Scan for the cell matching the given text and deliver its [x, y] coordinate at center. 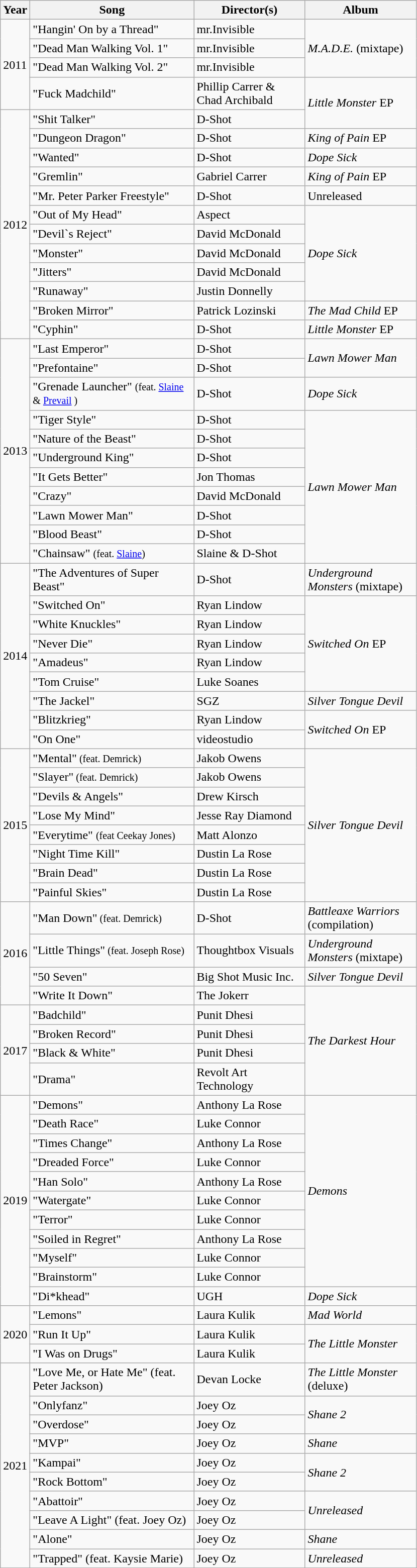
Jon Thomas [249, 477]
"Blood Beast" [112, 534]
"Cyphin" [112, 330]
"Night Time Kill" [112, 854]
Slaine & D-Shot [249, 553]
"Painful Skies" [112, 892]
"Chainsaw" (feat. Slaine) [112, 553]
"Leave A Light" (feat. Joey Oz) [112, 1520]
Patrick Lozinski [249, 310]
"Terror" [112, 1219]
The Little Monster [361, 1344]
"Mental" (feat. Demrick) [112, 758]
"Trapped" (feat. Kaysie Marie) [112, 1558]
"Alone" [112, 1539]
"Blitzkrieg" [112, 720]
videostudio [249, 739]
2013 [15, 451]
"Drama" [112, 1079]
"Myself" [112, 1258]
Demons [361, 1191]
"Jitters" [112, 272]
"Rock Bottom" [112, 1482]
2017 [15, 1050]
"Everytime" (feat Ceekay Jones) [112, 834]
The Mad Child EP [361, 310]
"Soiled in Regret" [112, 1238]
2014 [15, 656]
M.A.D.E. (mixtape) [361, 48]
Justin Donnelly [249, 291]
"Brain Dead" [112, 873]
"Black & White" [112, 1053]
Thoughtbox Visuals [249, 951]
"Dead Man Walking Vol. 2" [112, 67]
2015 [15, 825]
"On One" [112, 739]
2012 [15, 224]
"Dungeon Dragon" [112, 138]
Devan Locke [249, 1380]
"Dead Man Walking Vol. 1" [112, 48]
2016 [15, 954]
"Slayer" (feat. Demrick) [112, 777]
"Brainstorm" [112, 1277]
"Little Things" (feat. Joseph Rose) [112, 951]
Luke Soanes [249, 682]
"Write It Down" [112, 996]
Aspect [249, 215]
"Prefontaine" [112, 368]
Year [15, 10]
Song [112, 10]
"Onlyfanz" [112, 1405]
Battleaxe Warriors (compilation) [361, 918]
"Tiger Style" [112, 420]
"Watergate" [112, 1200]
"Tom Cruise" [112, 682]
The Little Monster (deluxe) [361, 1380]
"Gremlin" [112, 176]
Matt Alonzo [249, 834]
"Wanted" [112, 157]
"It Gets Better" [112, 477]
"Never Die" [112, 644]
2019 [15, 1201]
Mad World [361, 1315]
"Broken Mirror" [112, 310]
"Lemons" [112, 1315]
"Hangin' On by a Thread" [112, 29]
"Abattoir" [112, 1501]
"Switched On" [112, 605]
"Man Down" (feat. Demrick) [112, 918]
Big Shot Music Inc. [249, 977]
Director(s) [249, 10]
"Crazy" [112, 496]
"Death Race" [112, 1124]
Jesse Ray Diamond [249, 815]
"Runaway" [112, 291]
"Devil`s Reject" [112, 234]
"Last Emperor" [112, 349]
Album [361, 10]
"Underground King" [112, 458]
"Love Me, or Hate Me" (feat. Peter Jackson) [112, 1380]
"Broken Record" [112, 1034]
Phillip Carrer & Chad Archibald [249, 93]
"Times Change" [112, 1143]
2020 [15, 1334]
"Nature of the Beast" [112, 439]
"50 Seven" [112, 977]
2021 [15, 1466]
"Shit Talker" [112, 119]
"Out of My Head" [112, 215]
"Devils & Angels" [112, 796]
"Grenade Launcher" (feat. Slaine & Prevail ) [112, 394]
2011 [15, 64]
"Monster" [112, 253]
"Dreaded Force" [112, 1162]
"Demons" [112, 1105]
"Run It Up" [112, 1334]
Drew Kirsch [249, 796]
"Mr. Peter Parker Freestyle" [112, 195]
"White Knuckles" [112, 624]
"Han Solo" [112, 1181]
"The Jackel" [112, 701]
"MVP" [112, 1443]
UGH [249, 1296]
"The Adventures of Super Beast" [112, 579]
"Di*khead" [112, 1296]
SGZ [249, 701]
The Darkest Hour [361, 1041]
The Jokerr [249, 996]
"Overdose" [112, 1424]
Revolt Art Technology [249, 1079]
Gabriel Carrer [249, 176]
"Amadeus" [112, 663]
"Lawn Mower Man" [112, 515]
"Fuck Madchild" [112, 93]
"Kampai" [112, 1462]
"I Was on Drugs" [112, 1353]
"Lose My Mind" [112, 815]
"Badchild" [112, 1015]
